Find where the given text appears and provide that cell's center as (x, y) coordinate. 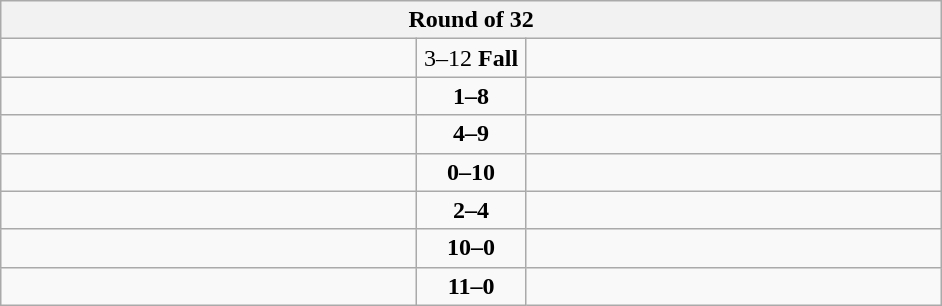
11–0 (472, 286)
1–8 (472, 96)
Round of 32 (472, 20)
0–10 (472, 172)
10–0 (472, 248)
4–9 (472, 134)
3–12 Fall (472, 58)
2–4 (472, 210)
